Find where the given text appears and provide that cell's center as (X, Y) coordinate. 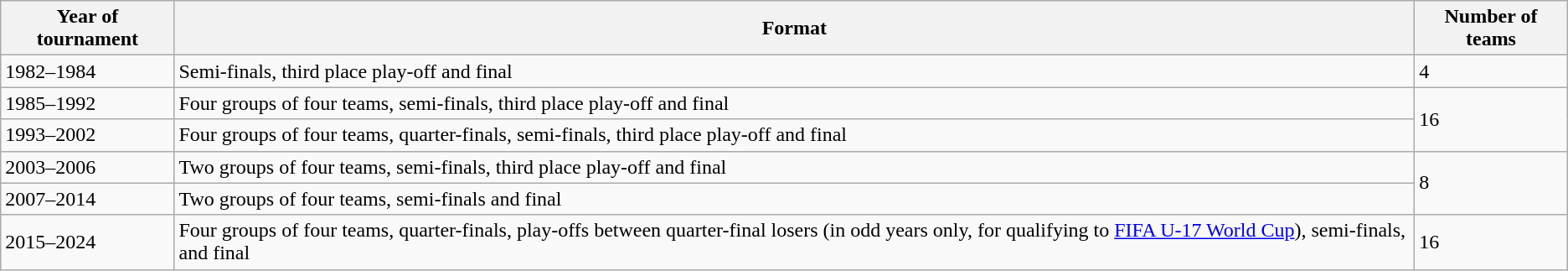
Semi-finals, third place play-off and final (794, 71)
Four groups of four teams, semi-finals, third place play-off and final (794, 103)
2003–2006 (87, 167)
Two groups of four teams, semi-finals and final (794, 199)
1993–2002 (87, 135)
8 (1491, 183)
Four groups of four teams, quarter-finals, semi-finals, third place play-off and final (794, 135)
2007–2014 (87, 199)
Number of teams (1491, 29)
Year of tournament (87, 29)
1985–1992 (87, 103)
Two groups of four teams, semi-finals, third place play-off and final (794, 167)
2015–2024 (87, 242)
4 (1491, 71)
Format (794, 29)
1982–1984 (87, 71)
